Detect which cell encompasses the target text, then output its [X, Y] center coordinate. 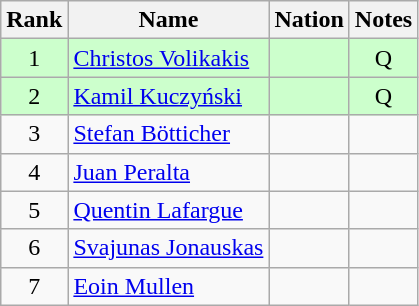
4 [34, 172]
Name [168, 20]
Juan Peralta [168, 172]
Notes [383, 20]
1 [34, 58]
Stefan Bötticher [168, 134]
Rank [34, 20]
Nation [309, 20]
7 [34, 286]
2 [34, 96]
Christos Volikakis [168, 58]
5 [34, 210]
Eoin Mullen [168, 286]
3 [34, 134]
Kamil Kuczyński [168, 96]
6 [34, 248]
Quentin Lafargue [168, 210]
Svajunas Jonauskas [168, 248]
